Capture the cell that displays the provided text and extract its [x, y] central coordinate. 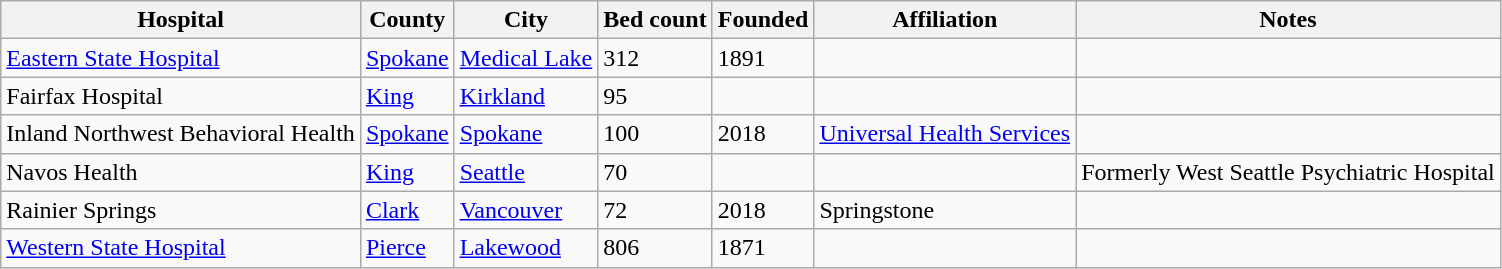
Founded [763, 20]
Fairfax Hospital [181, 96]
Universal Health Services [945, 134]
Hospital [181, 20]
Pierce [407, 248]
Eastern State Hospital [181, 58]
Affiliation [945, 20]
Kirkland [526, 96]
Navos Health [181, 172]
Western State Hospital [181, 248]
Medical Lake [526, 58]
City [526, 20]
100 [655, 134]
Notes [1288, 20]
Seattle [526, 172]
Formerly West Seattle Psychiatric Hospital [1288, 172]
1891 [763, 58]
70 [655, 172]
Rainier Springs [181, 210]
1871 [763, 248]
Clark [407, 210]
Inland Northwest Behavioral Health [181, 134]
Lakewood [526, 248]
312 [655, 58]
72 [655, 210]
Bed count [655, 20]
95 [655, 96]
County [407, 20]
Vancouver [526, 210]
806 [655, 248]
Springstone [945, 210]
